Capture the cell that displays the provided text and extract its [X, Y] central coordinate. 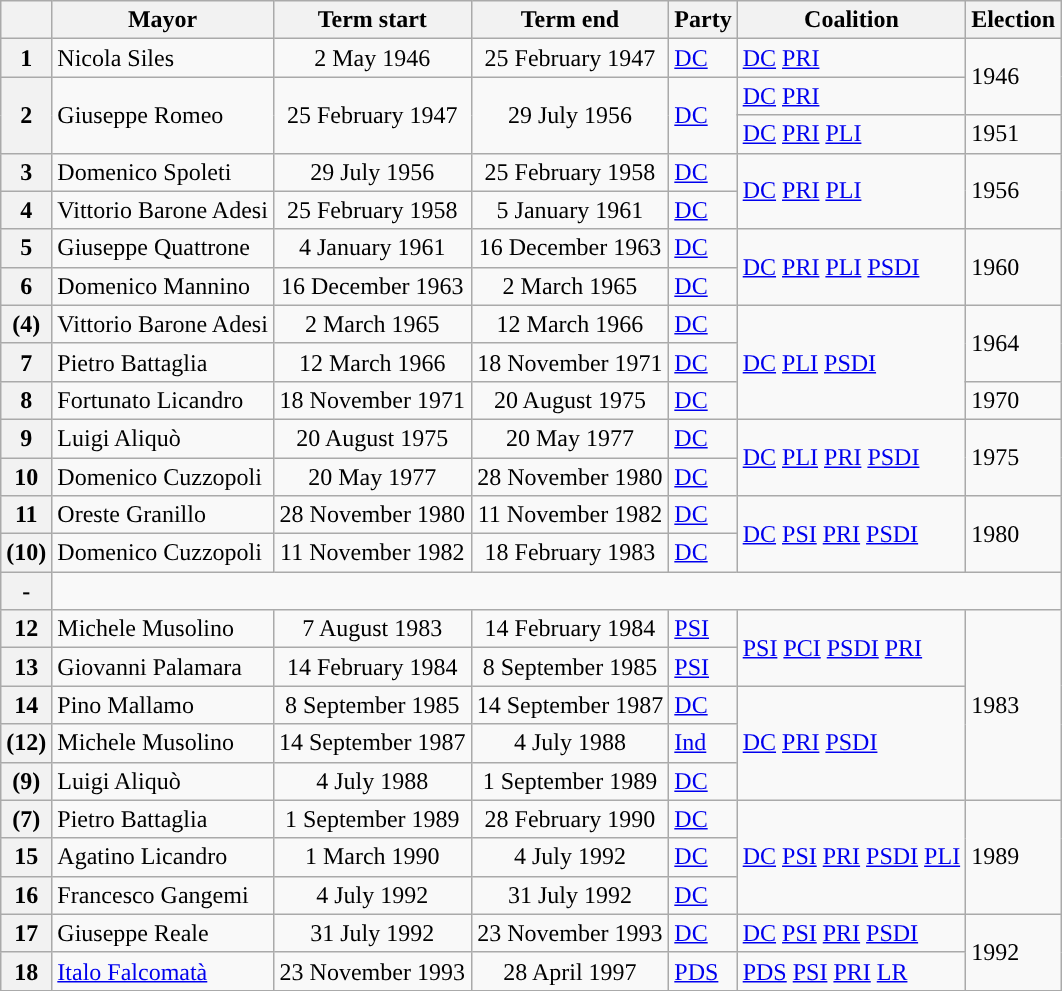
9 [26, 438]
13 [26, 667]
1 [26, 58]
2 May 1946 [372, 58]
(12) [26, 743]
6 [26, 286]
1980 [1014, 534]
16 [26, 895]
4 [26, 210]
12 [26, 629]
7 [26, 362]
Giuseppe Reale [163, 933]
Term end [570, 20]
1983 [1014, 705]
14 [26, 705]
Giuseppe Quattrone [163, 248]
1970 [1014, 400]
17 [26, 933]
Election [1014, 20]
Italo Falcomatà [163, 971]
1992 [1014, 952]
4 January 1961 [372, 248]
1 March 1990 [372, 857]
PSI PCI PSDI PRI [851, 648]
DC PSI PRI PSDI PLI [851, 857]
(4) [26, 324]
DC PRI PLI PSDI [851, 267]
Giuseppe Romeo [163, 115]
Domenico Spoleti [163, 172]
PDS [703, 971]
28 April 1997 [570, 971]
(9) [26, 781]
1946 [1014, 77]
Nicola Siles [163, 58]
5 January 1961 [570, 210]
(7) [26, 819]
8 [26, 400]
5 [26, 248]
1960 [1014, 267]
Oreste Granillo [163, 515]
3 [26, 172]
18 February 1983 [570, 553]
10 [26, 477]
Term start [372, 20]
Francesco Gangemi [163, 895]
Party [703, 20]
DC PLI PSDI [851, 362]
(10) [26, 553]
1975 [1014, 457]
Pino Mallamo [163, 705]
28 February 1990 [570, 819]
Agatino Licandro [163, 857]
Fortunato Licandro [163, 400]
Mayor [163, 20]
1964 [1014, 343]
2 [26, 115]
18 [26, 971]
11 [26, 515]
DC PLI PRI PSDI [851, 457]
7 August 1983 [372, 629]
1956 [1014, 191]
Ind [703, 743]
Domenico Mannino [163, 286]
PDS PSI PRI LR [851, 971]
- [26, 591]
Coalition [851, 20]
1989 [1014, 857]
15 [26, 857]
1951 [1014, 134]
DC PRI PSDI [851, 743]
Giovanni Palamara [163, 667]
